Find where the given text appears and provide that cell's center as (x, y) coordinate. 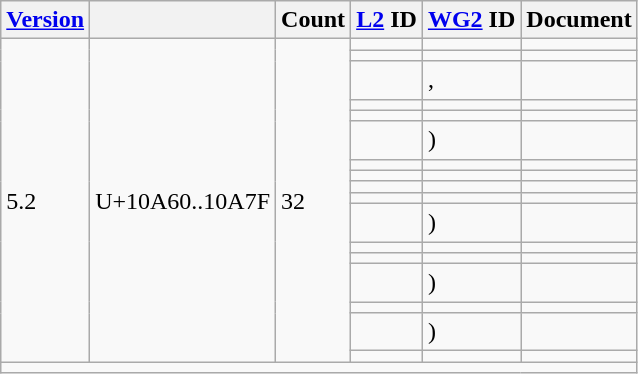
U+10A60..10A7F (183, 200)
Count (314, 20)
Version (46, 20)
32 (314, 200)
Document (579, 20)
WG2 ID (471, 20)
5.2 (46, 200)
, (471, 80)
L2 ID (387, 20)
